Capture the cell that displays the provided text and extract its (X, Y) central coordinate. 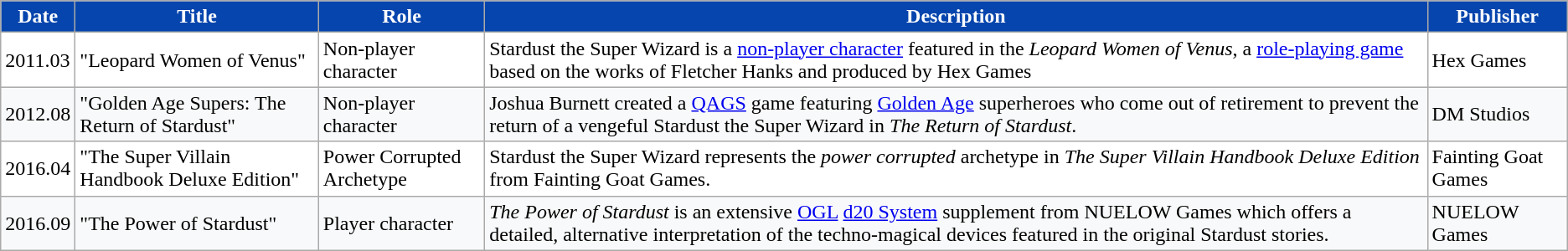
Role (401, 17)
Stardust the Super Wizard represents the power corrupted archetype in The Super Villain Handbook Deluxe Edition from Fainting Goat Games. (957, 169)
2016.09 (39, 223)
Hex Games (1498, 60)
Date (39, 17)
"Leopard Women of Venus" (197, 60)
DM Studios (1498, 114)
NUELOW Games (1498, 223)
Publisher (1498, 17)
Description (957, 17)
2011.03 (39, 60)
Power Corrupted Archetype (401, 169)
2012.08 (39, 114)
2016.04 (39, 169)
"Golden Age Supers: The Return of Stardust" (197, 114)
"The Super Villain Handbook Deluxe Edition" (197, 169)
Fainting Goat Games (1498, 169)
"The Power of Stardust" (197, 223)
Title (197, 17)
Player character (401, 223)
